Return the [x, y] coordinate for the center point of the cell that contains the specified text.  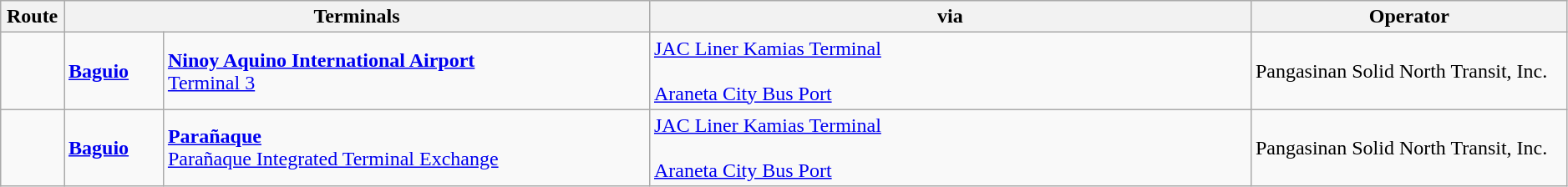
Ninoy Aquino International AirportTerminal 3 [406, 71]
Route [33, 17]
Operator [1408, 17]
via [950, 17]
Terminals [356, 17]
ParañaqueParañaque Integrated Terminal Exchange [406, 148]
